Return the [X, Y] coordinate for the center point of the cell that contains the specified text.  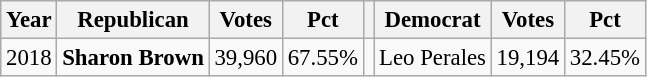
2018 [29, 58]
32.45% [606, 58]
Leo Perales [432, 58]
Sharon Brown [133, 58]
39,960 [246, 58]
Year [29, 20]
67.55% [322, 58]
Democrat [432, 20]
19,194 [528, 58]
Republican [133, 20]
